Extract the [x, y] coordinate from the center of the cell holding the provided text.  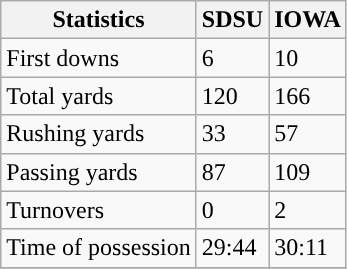
166 [308, 96]
Rushing yards [99, 134]
87 [232, 172]
Passing yards [99, 172]
Total yards [99, 96]
First downs [99, 58]
30:11 [308, 248]
10 [308, 58]
6 [232, 58]
120 [232, 96]
SDSU [232, 20]
57 [308, 134]
0 [232, 210]
2 [308, 210]
Time of possession [99, 248]
Statistics [99, 20]
33 [232, 134]
IOWA [308, 20]
Turnovers [99, 210]
29:44 [232, 248]
109 [308, 172]
